Find where the given text appears and provide that cell's center as (X, Y) coordinate. 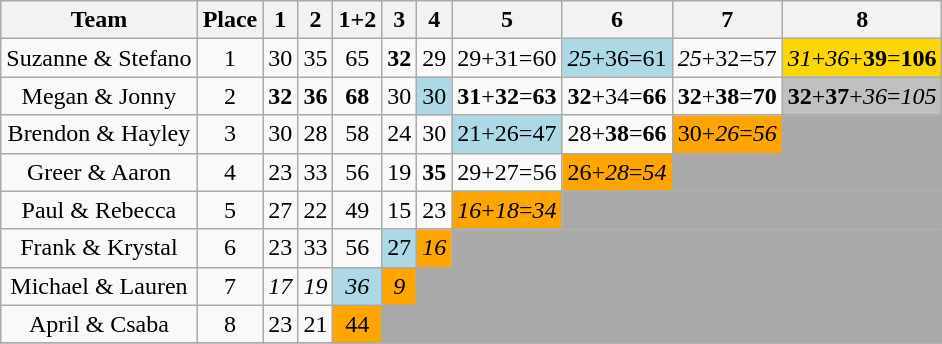
Frank & Krystal (99, 248)
29 (434, 58)
Paul & Rebecca (99, 210)
Michael & Lauren (99, 286)
25+32=57 (727, 58)
Place (230, 20)
16 (434, 248)
31+32=63 (507, 96)
28+38=66 (617, 134)
26+28=54 (617, 172)
25+36=61 (617, 58)
28 (316, 134)
9 (400, 286)
Team (99, 20)
49 (358, 210)
32+38=70 (727, 96)
Megan & Jonny (99, 96)
32+37+36=105 (862, 96)
16+18=34 (507, 210)
Suzanne & Stefano (99, 58)
65 (358, 58)
58 (358, 134)
April & Csaba (99, 324)
24 (400, 134)
31+36+39=106 (862, 58)
15 (400, 210)
22 (316, 210)
21+26=47 (507, 134)
21 (316, 324)
29+31=60 (507, 58)
44 (358, 324)
17 (280, 286)
68 (358, 96)
1+2 (358, 20)
29+27=56 (507, 172)
32+34=66 (617, 96)
Greer & Aaron (99, 172)
30+26=56 (727, 134)
Brendon & Hayley (99, 134)
